Return the [X, Y] coordinate for the center point of the cell that contains the specified text.  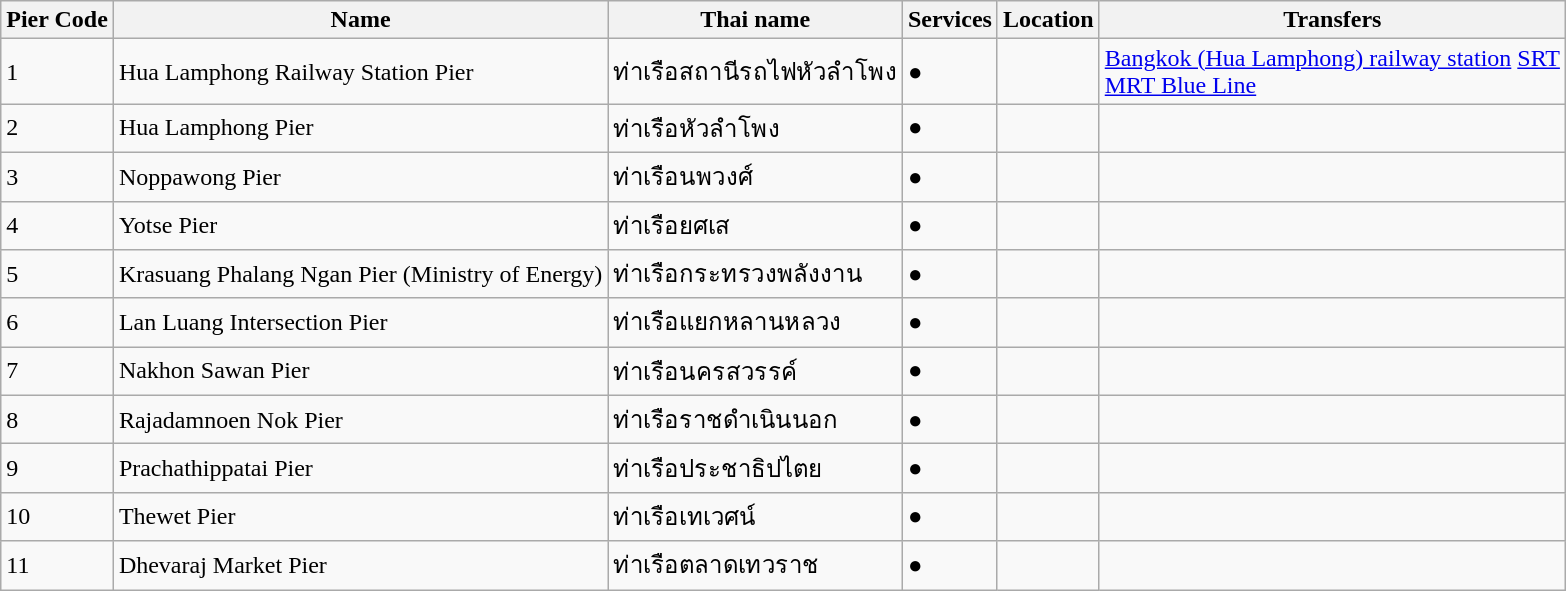
Name [360, 20]
Services [950, 20]
9 [58, 468]
8 [58, 420]
6 [58, 322]
Noppawong Pier [360, 176]
ท่าเรือยศเส [756, 226]
7 [58, 372]
ท่าเรือราชดำเนินนอก [756, 420]
Prachathippatai Pier [360, 468]
ท่าเรือหัวลำโพง [756, 128]
ท่าเรือตลาดเทวราช [756, 566]
Bangkok (Hua Lamphong) railway station SRT MRT Blue Line [1332, 72]
Lan Luang Intersection Pier [360, 322]
Pier Code [58, 20]
ท่าเรือนพวงศ์ [756, 176]
ท่าเรือเทเวศน์ [756, 516]
ท่าเรือกระทรวงพลังงาน [756, 274]
4 [58, 226]
Nakhon Sawan Pier [360, 372]
Yotse Pier [360, 226]
Dhevaraj Market Pier [360, 566]
3 [58, 176]
ท่าเรือแยกหลานหลวง [756, 322]
Transfers [1332, 20]
5 [58, 274]
ท่าเรือ​สถานีรถไฟหัวลำโพง [756, 72]
Rajadamnoen Nok Pier [360, 420]
ท่าเรือประชาธิปไตย [756, 468]
Location [1048, 20]
Hua Lamphong Railway Station Pier [360, 72]
1 [58, 72]
11 [58, 566]
10 [58, 516]
ท่าเรือนครสวรรค์ [756, 372]
Krasuang Phalang Ngan Pier (Ministry of Energy) [360, 274]
Thewet Pier [360, 516]
Hua Lamphong Pier [360, 128]
2 [58, 128]
Thai name [756, 20]
